Identify which cell holds the provided text, then report its (x, y) central coordinate. 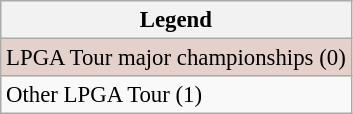
LPGA Tour major championships (0) (176, 58)
Other LPGA Tour (1) (176, 95)
Legend (176, 20)
